Locate the cell with the specified text and output its (X, Y) center coordinate. 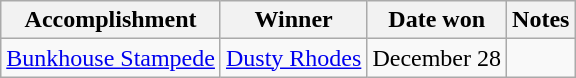
Dusty Rhodes (293, 58)
Winner (293, 20)
Bunkhouse Stampede (111, 58)
Date won (437, 20)
Accomplishment (111, 20)
December 28 (437, 58)
Notes (541, 20)
